Return (x, y) of the center of cell containing provided text 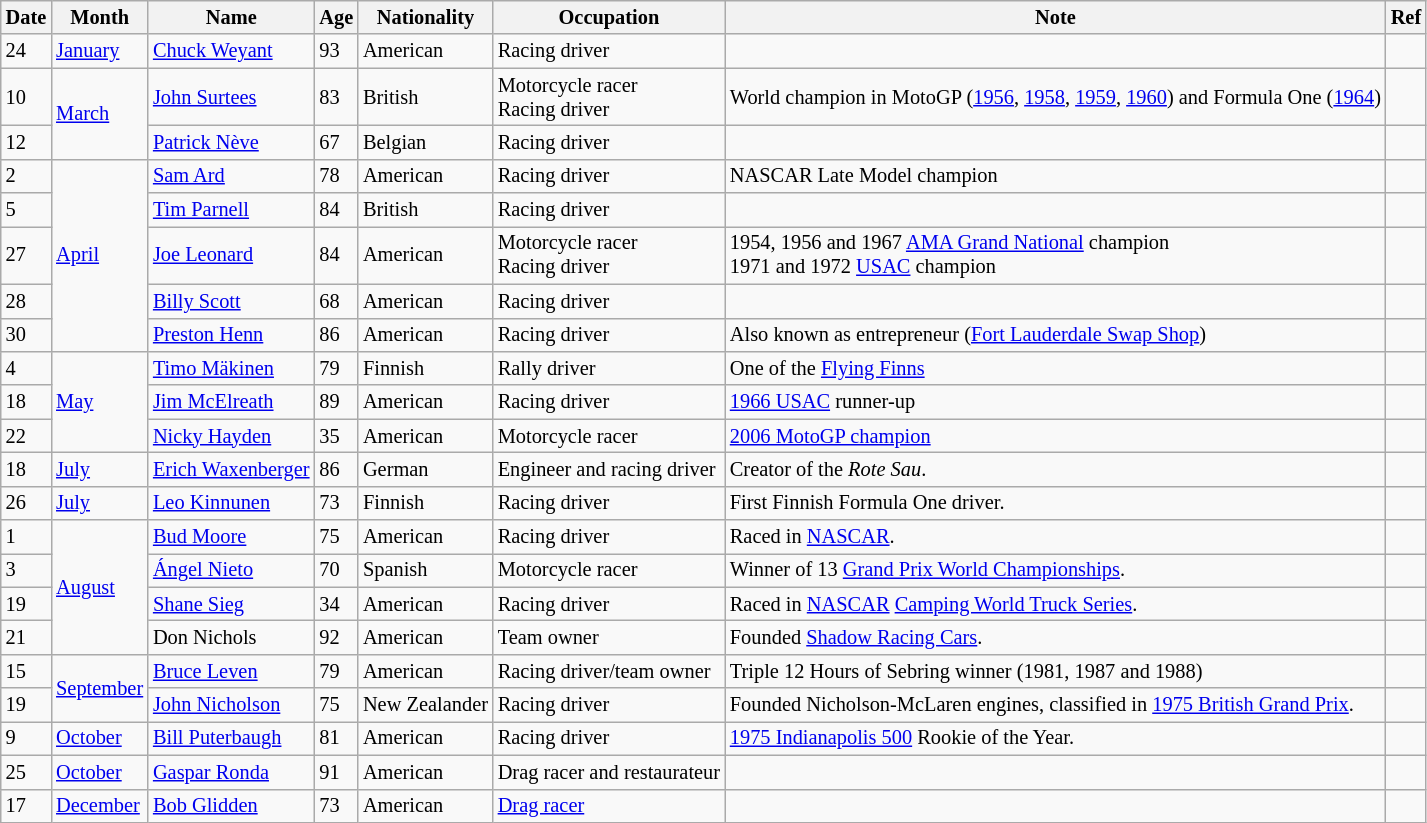
67 (336, 142)
Bud Moore (231, 537)
Date (26, 17)
12 (26, 142)
Name (231, 17)
35 (336, 436)
92 (336, 637)
April (100, 255)
Gaspar Ronda (231, 772)
Rally driver (609, 368)
Raced in NASCAR. (1056, 537)
NASCAR Late Model champion (1056, 176)
89 (336, 402)
22 (26, 436)
1954, 1956 and 1967 AMA Grand National champion 1971 and 1972 USAC champion (1056, 255)
70 (336, 570)
Erich Waxenberger (231, 469)
Timo Mäkinen (231, 368)
Month (100, 17)
83 (336, 97)
Drag racer (609, 806)
December (100, 806)
John Nicholson (231, 705)
9 (26, 738)
World champion in MotoGP (1956, 1958, 1959, 1960) and Formula One (1964) (1056, 97)
Founded Shadow Racing Cars. (1056, 637)
26 (26, 503)
81 (336, 738)
John Surtees (231, 97)
21 (26, 637)
Engineer and racing driver (609, 469)
27 (26, 255)
Leo Kinnunen (231, 503)
15 (26, 671)
Founded Nicholson-McLaren engines, classified in 1975 British Grand Prix. (1056, 705)
Ref (1406, 17)
Jim McElreath (231, 402)
Also known as entrepreneur (Fort Lauderdale Swap Shop) (1056, 335)
Spanish (426, 570)
German (426, 469)
Note (1056, 17)
2 (26, 176)
Racing driver/team owner (609, 671)
Chuck Weyant (231, 51)
One of the Flying Finns (1056, 368)
34 (336, 604)
1966 USAC runner-up (1056, 402)
Occupation (609, 17)
Ángel Nieto (231, 570)
Bruce Leven (231, 671)
91 (336, 772)
Bill Puterbaugh (231, 738)
Shane Sieg (231, 604)
Preston Henn (231, 335)
August (100, 588)
Nicky Hayden (231, 436)
January (100, 51)
Creator of the Rote Sau. (1056, 469)
March (100, 114)
Winner of 13 Grand Prix World Championships. (1056, 570)
First Finnish Formula One driver. (1056, 503)
Joe Leonard (231, 255)
1975 Indianapolis 500 Rookie of the Year. (1056, 738)
Nationality (426, 17)
28 (26, 301)
10 (26, 97)
Drag racer and restaurateur (609, 772)
1 (26, 537)
Sam Ard (231, 176)
Team owner (609, 637)
Belgian (426, 142)
5 (26, 210)
3 (26, 570)
Patrick Nève (231, 142)
93 (336, 51)
Tim Parnell (231, 210)
68 (336, 301)
May (100, 402)
Billy Scott (231, 301)
24 (26, 51)
Don Nichols (231, 637)
Bob Glidden (231, 806)
30 (26, 335)
Age (336, 17)
September (100, 688)
17 (26, 806)
Triple 12 Hours of Sebring winner (1981, 1987 and 1988) (1056, 671)
Raced in NASCAR Camping World Truck Series. (1056, 604)
New Zealander (426, 705)
2006 MotoGP champion (1056, 436)
25 (26, 772)
4 (26, 368)
78 (336, 176)
